Extract the (x, y) coordinate from the center of the cell holding the provided text.  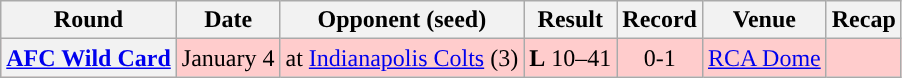
Recap (864, 20)
AFC Wild Card (89, 58)
Date (228, 20)
L 10–41 (570, 58)
at Indianapolis Colts (3) (402, 58)
Opponent (seed) (402, 20)
RCA Dome (764, 58)
Round (89, 20)
Record (660, 20)
0-1 (660, 58)
Venue (764, 20)
January 4 (228, 58)
Result (570, 20)
